Extract the (x, y) coordinate from the center of the cell holding the provided text.  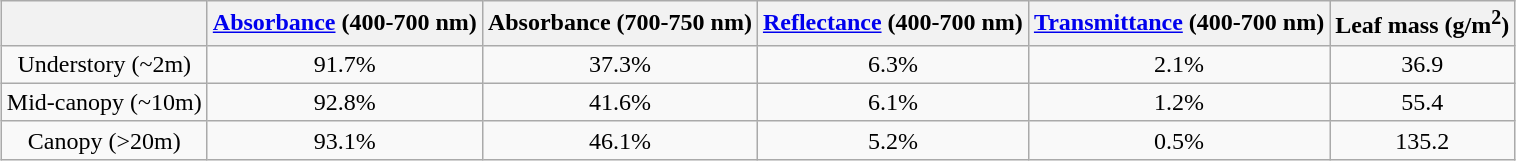
6.1% (892, 102)
Canopy (>20m) (104, 140)
93.1% (344, 140)
6.3% (892, 64)
2.1% (1178, 64)
55.4 (1422, 102)
Leaf mass (g/m2) (1422, 24)
Transmittance (400-700 nm) (1178, 24)
92.8% (344, 102)
Mid-canopy (~10m) (104, 102)
5.2% (892, 140)
1.2% (1178, 102)
91.7% (344, 64)
37.3% (620, 64)
36.9 (1422, 64)
0.5% (1178, 140)
Absorbance (400-700 nm) (344, 24)
Reflectance (400-700 nm) (892, 24)
135.2 (1422, 140)
Absorbance (700-750 nm) (620, 24)
46.1% (620, 140)
Understory (~2m) (104, 64)
41.6% (620, 102)
